Locate the cell with the specified text and output its [X, Y] center coordinate. 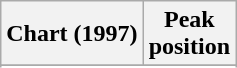
Peakposition [189, 34]
Chart (1997) [72, 34]
